Identify which cell holds the provided text, then report its [x, y] central coordinate. 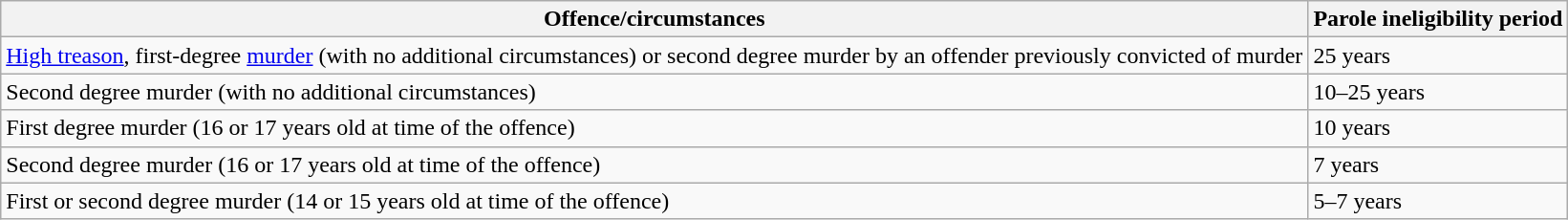
7 years [1438, 165]
Offence/circumstances [655, 19]
10–25 years [1438, 92]
First or second degree murder (14 or 15 years old at time of the offence) [655, 201]
5–7 years [1438, 201]
High treason, first-degree murder (with no additional circumstances) or second degree murder by an offender previously convicted of murder [655, 55]
Second degree murder (16 or 17 years old at time of the offence) [655, 165]
25 years [1438, 55]
Second degree murder (with no additional circumstances) [655, 92]
10 years [1438, 128]
First degree murder (16 or 17 years old at time of the offence) [655, 128]
Parole ineligibility period [1438, 19]
